Return the [x, y] coordinate for the center point of the cell that contains the specified text.  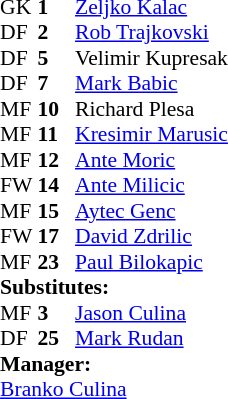
Mark Babic [152, 83]
7 [57, 83]
23 [57, 262]
Manager: [114, 364]
Ante Moric [152, 160]
3 [57, 313]
17 [57, 237]
Paul Bilokapic [152, 262]
David Zdrilic [152, 237]
Richard Plesa [152, 109]
14 [57, 185]
Rob Trajkovski [152, 33]
Velimir Kupresak [152, 58]
5 [57, 58]
11 [57, 135]
Jason Culina [152, 313]
Mark Rudan [152, 339]
12 [57, 160]
Kresimir Marusic [152, 135]
15 [57, 211]
Aytec Genc [152, 211]
Substitutes: [114, 287]
10 [57, 109]
Ante Milicic [152, 185]
25 [57, 339]
2 [57, 33]
